Return the [X, Y] coordinate for the center point of the cell that contains the specified text.  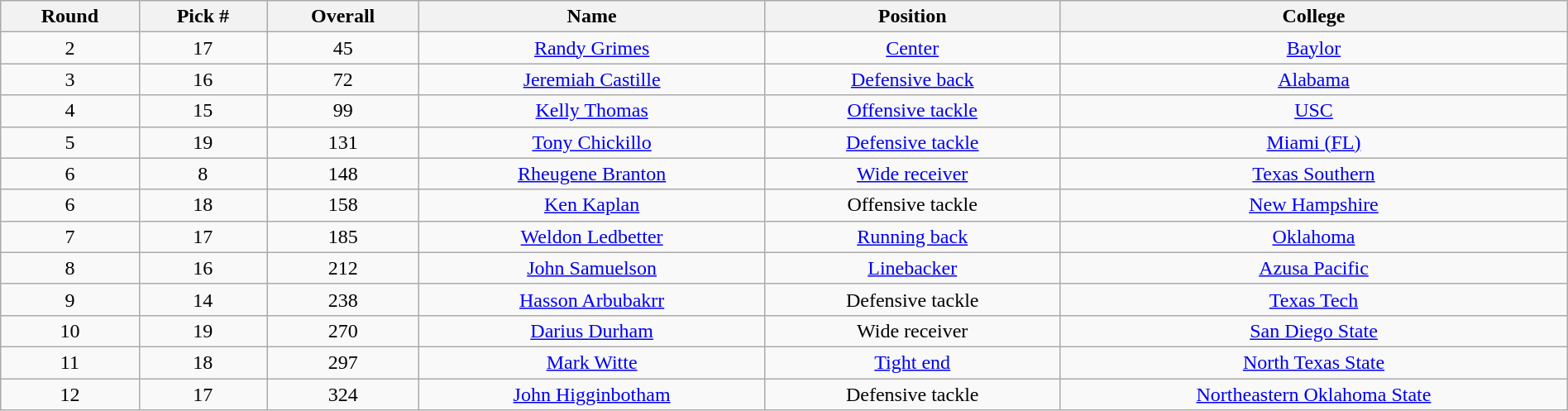
4 [69, 111]
131 [343, 142]
99 [343, 111]
North Texas State [1314, 362]
Azusa Pacific [1314, 268]
Kelly Thomas [592, 111]
148 [343, 174]
Northeastern Oklahoma State [1314, 394]
San Diego State [1314, 331]
Round [69, 17]
45 [343, 48]
Miami (FL) [1314, 142]
Weldon Ledbetter [592, 237]
Baylor [1314, 48]
7 [69, 237]
10 [69, 331]
Name [592, 17]
Texas Southern [1314, 174]
Linebacker [913, 268]
212 [343, 268]
Alabama [1314, 79]
Defensive back [913, 79]
Hasson Arbubakrr [592, 299]
14 [203, 299]
Texas Tech [1314, 299]
297 [343, 362]
New Hampshire [1314, 205]
Tight end [913, 362]
Pick # [203, 17]
270 [343, 331]
Darius Durham [592, 331]
2 [69, 48]
Center [913, 48]
Running back [913, 237]
Position [913, 17]
College [1314, 17]
158 [343, 205]
3 [69, 79]
185 [343, 237]
9 [69, 299]
USC [1314, 111]
Ken Kaplan [592, 205]
Tony Chickillo [592, 142]
Jeremiah Castille [592, 79]
Randy Grimes [592, 48]
John Higginbotham [592, 394]
238 [343, 299]
12 [69, 394]
11 [69, 362]
72 [343, 79]
Oklahoma [1314, 237]
Mark Witte [592, 362]
324 [343, 394]
15 [203, 111]
John Samuelson [592, 268]
Rheugene Branton [592, 174]
Overall [343, 17]
5 [69, 142]
